Capture the cell that displays the provided text and extract its (x, y) central coordinate. 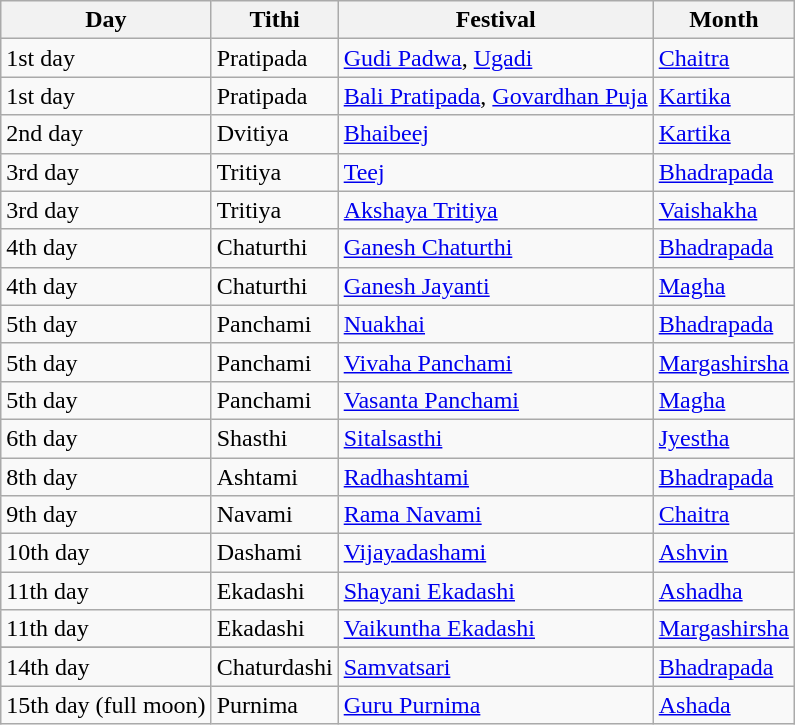
9th day (106, 515)
Dashami (274, 553)
Shasthi (274, 438)
6th day (106, 438)
Vivaha Panchami (496, 362)
Tithi (274, 20)
Rama Navami (496, 515)
Vijayadashami (496, 553)
Ashtami (274, 477)
Teej (496, 172)
Ganesh Chaturthi (496, 248)
Day (106, 20)
Radhashtami (496, 477)
Guru Purnima (496, 705)
Bali Pratipada, Govardhan Puja (496, 96)
Ashadha (724, 591)
14th day (106, 667)
Sitalsasthi (496, 438)
Samvatsari (496, 667)
Akshaya Tritiya (496, 210)
Chaturdashi (274, 667)
2nd day (106, 134)
Jyestha (724, 438)
Ganesh Jayanti (496, 286)
Purnima (274, 705)
10th day (106, 553)
Month (724, 20)
Ashada (724, 705)
Gudi Padwa, Ugadi (496, 58)
8th day (106, 477)
Navami (274, 515)
Festival (496, 20)
Nuakhai (496, 324)
Bhaibeej (496, 134)
Vaikuntha Ekadashi (496, 629)
Ashvin (724, 553)
15th day (full moon) (106, 705)
Shayani Ekadashi (496, 591)
Dvitiya (274, 134)
Vaishakha (724, 210)
Vasanta Panchami (496, 400)
